Capture the cell that displays the provided text and extract its (X, Y) central coordinate. 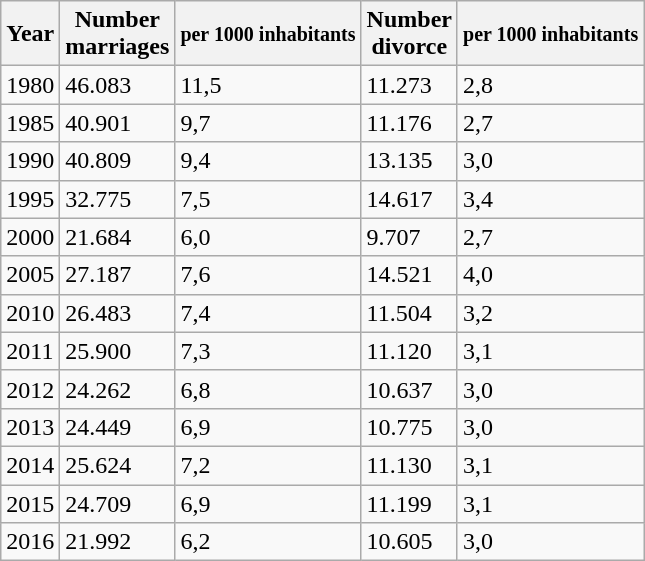
32.775 (118, 199)
1990 (30, 161)
24.449 (118, 427)
Numberdivorce (409, 34)
2012 (30, 389)
7,2 (268, 465)
1985 (30, 123)
27.187 (118, 275)
6,8 (268, 389)
40.809 (118, 161)
14.617 (409, 199)
25.624 (118, 465)
9,4 (268, 161)
14.521 (409, 275)
7,3 (268, 351)
Year (30, 34)
9.707 (409, 237)
24.709 (118, 503)
2011 (30, 351)
2016 (30, 542)
11,5 (268, 85)
11.120 (409, 351)
3,2 (550, 313)
7,5 (268, 199)
11.176 (409, 123)
2015 (30, 503)
Numbermarriages (118, 34)
7,6 (268, 275)
2000 (30, 237)
4,0 (550, 275)
24.262 (118, 389)
26.483 (118, 313)
46.083 (118, 85)
2010 (30, 313)
40.901 (118, 123)
2005 (30, 275)
11.504 (409, 313)
13.135 (409, 161)
1995 (30, 199)
10.775 (409, 427)
3,4 (550, 199)
2013 (30, 427)
6,2 (268, 542)
11.199 (409, 503)
21.684 (118, 237)
10.605 (409, 542)
21.992 (118, 542)
2,8 (550, 85)
6,0 (268, 237)
9,7 (268, 123)
25.900 (118, 351)
2014 (30, 465)
1980 (30, 85)
7,4 (268, 313)
11.273 (409, 85)
10.637 (409, 389)
11.130 (409, 465)
